Return the (x, y) coordinate for the center point of the cell that contains the specified text.  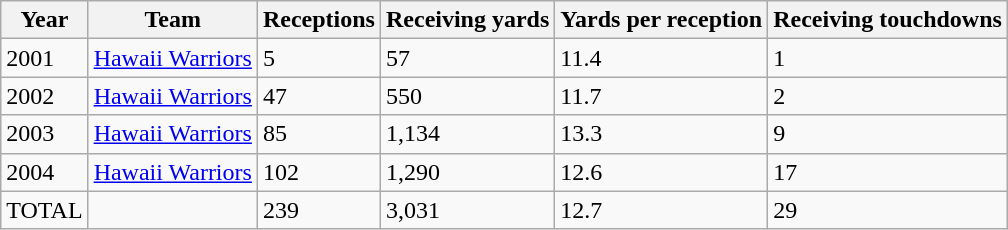
Receiving yards (467, 20)
29 (888, 210)
Receiving touchdowns (888, 20)
47 (318, 96)
5 (318, 58)
2001 (44, 58)
TOTAL (44, 210)
550 (467, 96)
2003 (44, 134)
12.7 (662, 210)
1,134 (467, 134)
9 (888, 134)
2002 (44, 96)
239 (318, 210)
17 (888, 172)
12.6 (662, 172)
85 (318, 134)
102 (318, 172)
1 (888, 58)
3,031 (467, 210)
11.7 (662, 96)
Year (44, 20)
Team (172, 20)
Yards per reception (662, 20)
2004 (44, 172)
11.4 (662, 58)
1,290 (467, 172)
13.3 (662, 134)
Receptions (318, 20)
57 (467, 58)
2 (888, 96)
